Search for the cell housing the specified text and yield its (x, y) center coordinate. 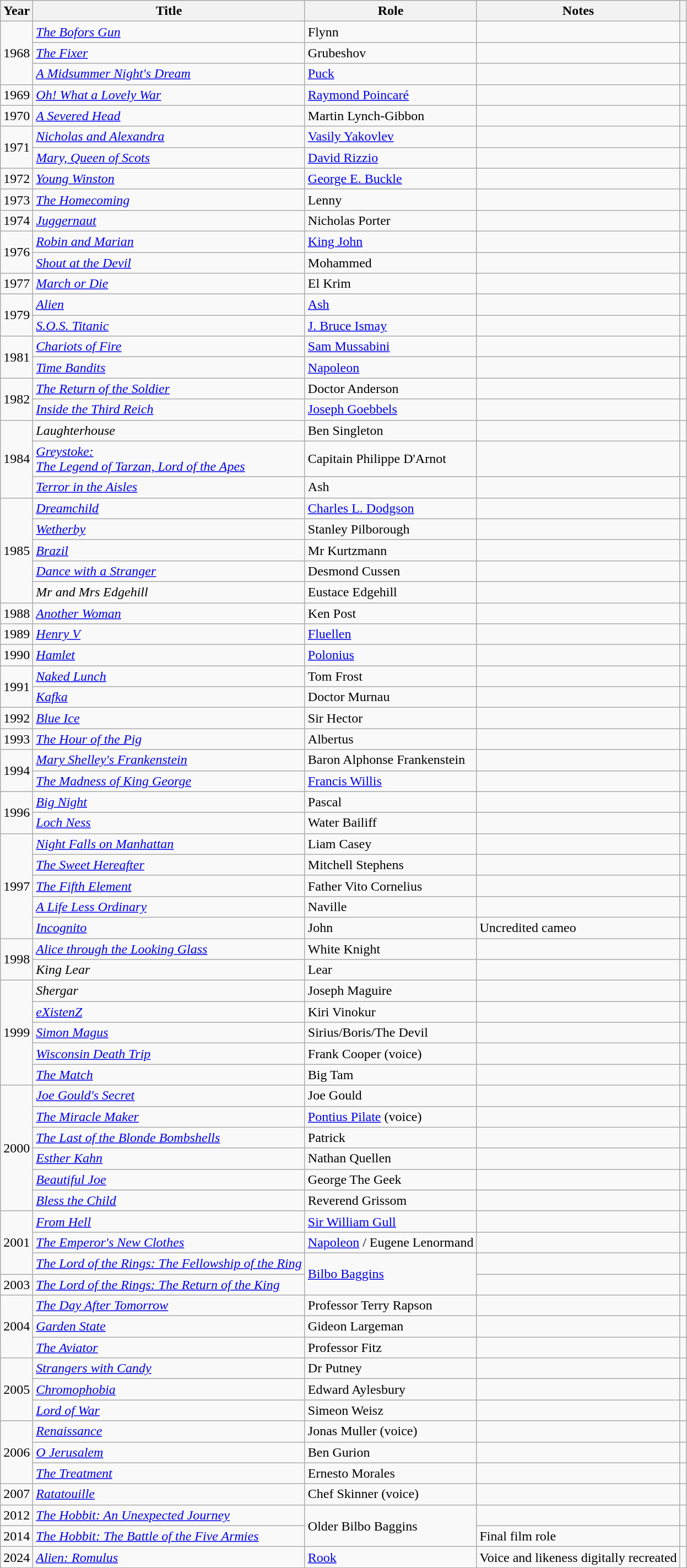
Father Vito Cornelius (391, 886)
The Sweet Hereafter (169, 865)
The Lord of the Rings: The Fellowship of the Ring (169, 1263)
Garden State (169, 1327)
1999 (17, 1033)
A Severed Head (169, 116)
Mohammed (391, 263)
Wisconsin Death Trip (169, 1054)
2005 (17, 1389)
Mitchell Stephens (391, 865)
Sirius/Boris/The Devil (391, 1033)
1974 (17, 220)
Wetherby (169, 529)
Dreamchild (169, 508)
Hamlet (169, 655)
The Homecoming (169, 200)
Flynn (391, 32)
Doctor Anderson (391, 389)
The Hobbit: The Battle of the Five Armies (169, 1536)
Lord of War (169, 1410)
O Jerusalem (169, 1452)
Night Falls on Manhattan (169, 844)
The Fixer (169, 53)
John (391, 928)
1984 (17, 459)
A Life Less Ordinary (169, 907)
1972 (17, 179)
Tom Frost (391, 676)
The Match (169, 1075)
Ratatouille (169, 1494)
The Emperor's New Clothes (169, 1242)
Dance with a Stranger (169, 571)
Brazil (169, 550)
The Treatment (169, 1473)
Chef Skinner (voice) (391, 1494)
Liam Casey (391, 844)
Terror in the Aisles (169, 487)
Juggernaut (169, 220)
Beautiful Joe (169, 1179)
Oh! What a Lovely War (169, 95)
Year (17, 11)
Henry V (169, 634)
1996 (17, 812)
Notes (578, 11)
Voice and likeness digitally recreated (578, 1557)
1994 (17, 770)
Chariots of Fire (169, 347)
1988 (17, 613)
Alice through the Looking Glass (169, 949)
Young Winston (169, 179)
Simon Magus (169, 1033)
Esther Kahn (169, 1159)
Shergar (169, 991)
Raymond Poincaré (391, 95)
2007 (17, 1494)
Robin and Marian (169, 241)
1998 (17, 959)
Bilbo Baggins (391, 1274)
Pascal (391, 802)
Big Tam (391, 1075)
2024 (17, 1557)
Puck (391, 74)
Sir William Gull (391, 1221)
Big Night (169, 802)
1985 (17, 550)
Desmond Cussen (391, 571)
Napoleon (391, 368)
Sam Mussabini (391, 347)
2001 (17, 1242)
Frank Cooper (voice) (391, 1054)
1990 (17, 655)
Chromophobia (169, 1389)
The Aviator (169, 1348)
George The Geek (391, 1179)
1982 (17, 399)
Renaissance (169, 1431)
Greystoke:The Legend of Tarzan, Lord of the Apes (169, 459)
2006 (17, 1452)
Role (391, 11)
Albertus (391, 739)
Uncredited cameo (578, 928)
Grubeshov (391, 53)
Time Bandits (169, 368)
Laughterhouse (169, 430)
Naked Lunch (169, 676)
Nicholas and Alexandra (169, 137)
Capitain Philippe D'Arnot (391, 459)
Nicholas Porter (391, 220)
Francis Willis (391, 781)
Incognito (169, 928)
eXistenZ (169, 1012)
J. Bruce Ismay (391, 326)
George E. Buckle (391, 179)
Reverend Grissom (391, 1200)
King John (391, 241)
The Miracle Maker (169, 1117)
The Lord of the Rings: The Return of the King (169, 1285)
Title (169, 11)
2003 (17, 1285)
The Hour of the Pig (169, 739)
March or Die (169, 284)
1971 (17, 147)
Mary Shelley's Frankenstein (169, 760)
Shout at the Devil (169, 263)
Ken Post (391, 613)
2014 (17, 1536)
Naville (391, 907)
Napoleon / Eugene Lenormand (391, 1242)
Inside the Third Reich (169, 409)
Loch Ness (169, 823)
1979 (17, 315)
Mary, Queen of Scots (169, 158)
Joseph Maguire (391, 991)
Lenny (391, 200)
Simeon Weisz (391, 1410)
Kiri Vinokur (391, 1012)
Patrick (391, 1138)
Bless the Child (169, 1200)
Older Bilbo Baggins (391, 1526)
Eustace Edgehill (391, 592)
White Knight (391, 949)
Polonius (391, 655)
1989 (17, 634)
Lear (391, 970)
1973 (17, 200)
Final film role (578, 1536)
1976 (17, 252)
Gideon Largeman (391, 1327)
Pontius Pilate (voice) (391, 1117)
1993 (17, 739)
Martin Lynch-Gibbon (391, 116)
From Hell (169, 1221)
1981 (17, 357)
2012 (17, 1515)
The Return of the Soldier (169, 389)
1969 (17, 95)
2000 (17, 1148)
S.O.S. Titanic (169, 326)
Ernesto Morales (391, 1473)
The Bofors Gun (169, 32)
The Last of the Blonde Bombshells (169, 1138)
Ben Singleton (391, 430)
Doctor Murnau (391, 697)
Edward Aylesbury (391, 1389)
Kafka (169, 697)
El Krim (391, 284)
1970 (17, 116)
The Hobbit: An Unexpected Journey (169, 1515)
David Rizzio (391, 158)
The Fifth Element (169, 886)
Water Bailiff (391, 823)
King Lear (169, 970)
Alien (169, 305)
1992 (17, 718)
Dr Putney (391, 1368)
Baron Alphonse Frankenstein (391, 760)
Professor Terry Rapson (391, 1306)
Nathan Quellen (391, 1159)
Mr Kurtzmann (391, 550)
Blue Ice (169, 718)
Joe Gould (391, 1096)
Joseph Goebbels (391, 409)
Vasily Yakovlev (391, 137)
Professor Fitz (391, 1348)
1991 (17, 687)
Mr and Mrs Edgehill (169, 592)
2004 (17, 1327)
Stanley Pilborough (391, 529)
1997 (17, 886)
1977 (17, 284)
Rook (391, 1557)
1968 (17, 53)
Sir Hector (391, 718)
Ben Gurion (391, 1452)
Fluellen (391, 634)
Charles L. Dodgson (391, 508)
A Midsummer Night's Dream (169, 74)
Jonas Muller (voice) (391, 1431)
The Day After Tomorrow (169, 1306)
Joe Gould's Secret (169, 1096)
Strangers with Candy (169, 1368)
The Madness of King George (169, 781)
Another Woman (169, 613)
Alien: Romulus (169, 1557)
